Identify which cell holds the provided text, then report its [X, Y] central coordinate. 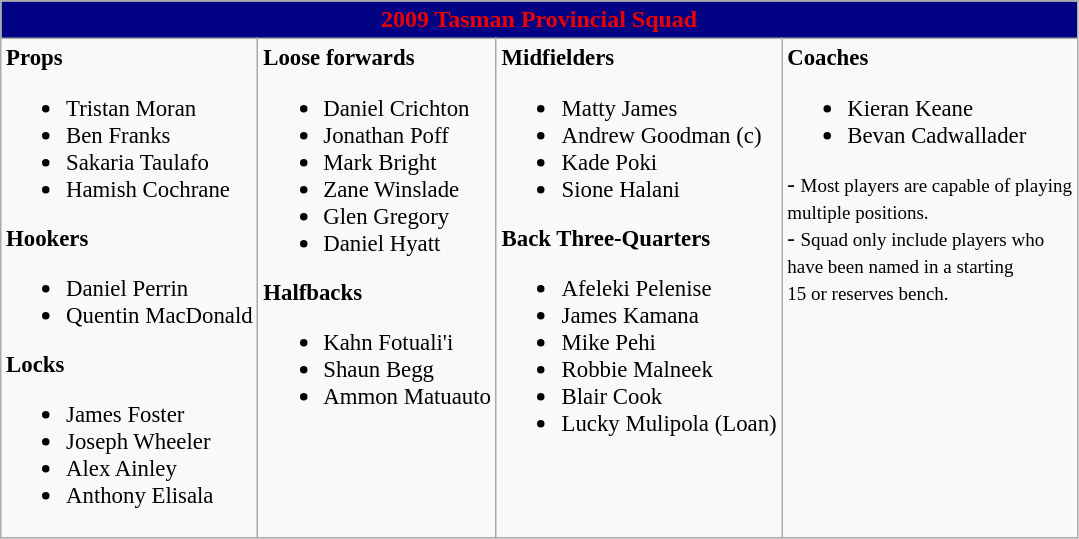
Loose forwardsDaniel CrichtonJonathan PoffMark BrightZane WinsladeGlen GregoryDaniel HyattHalfbacksKahn Fotuali'iShaun BeggAmmon Matuauto [377, 288]
2009 Tasman Provincial Squad [540, 20]
